Pinpoint the cell where the given text exists, returning its (X, Y) midpoint coordinate. 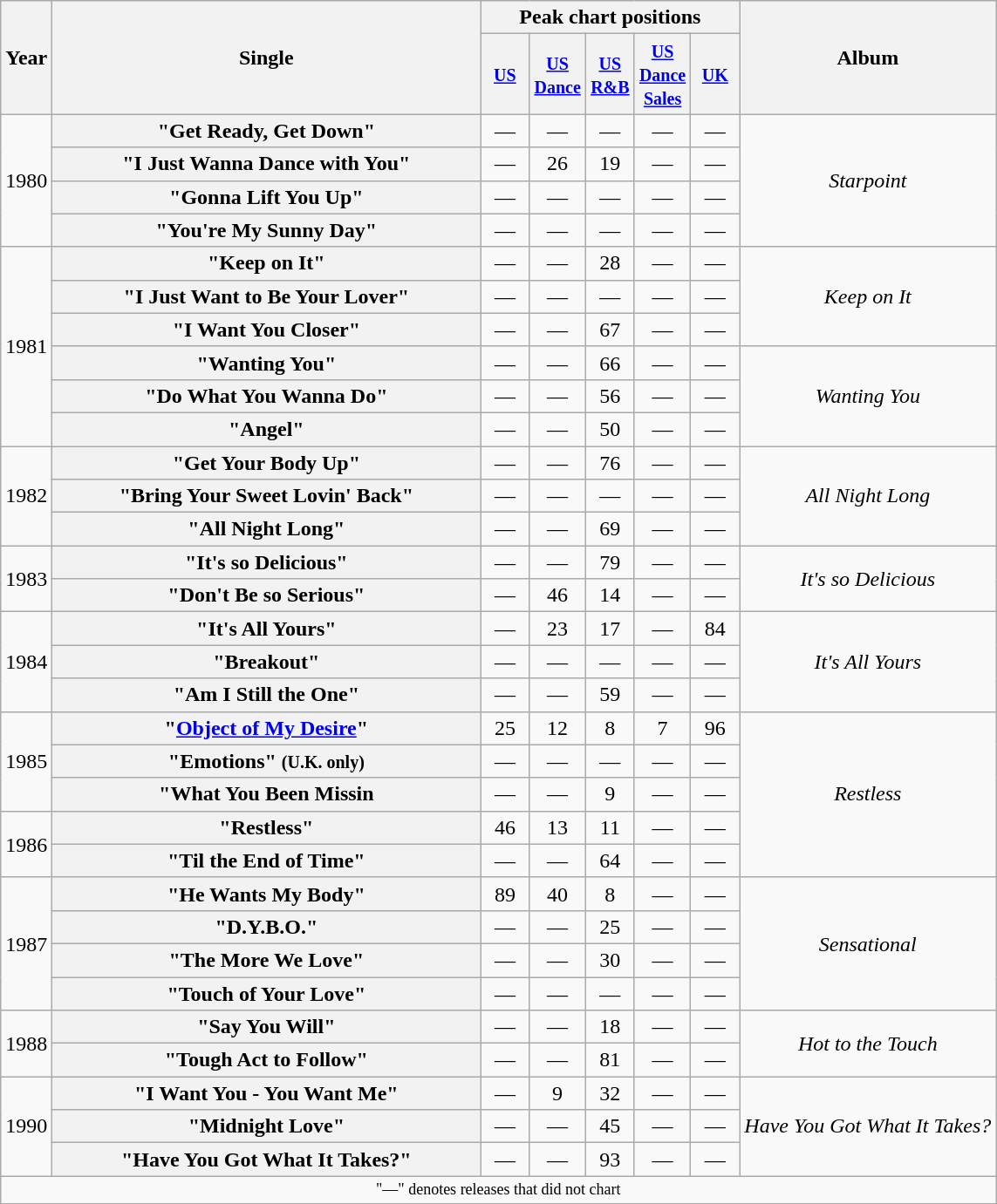
67 (610, 330)
69 (610, 529)
"You're My Sunny Day" (267, 230)
It's All Yours (868, 662)
11 (610, 827)
"Do What You Wanna Do" (267, 396)
"I Just Want to Be Your Lover" (267, 296)
18 (610, 1027)
"D.Y.B.O." (267, 927)
"It's All Yours" (267, 629)
1988 (26, 1044)
76 (610, 463)
"Touch of Your Love" (267, 993)
Restless (868, 794)
Album (868, 58)
1982 (26, 496)
1981 (26, 346)
28 (610, 263)
All Night Long (868, 496)
7 (662, 728)
1980 (26, 180)
Have You Got What It Takes? (868, 1126)
Hot to the Touch (868, 1044)
US (505, 74)
64 (610, 860)
1984 (26, 662)
"Say You Will" (267, 1027)
26 (557, 164)
1990 (26, 1126)
93 (610, 1160)
"It's so Delicious" (267, 562)
1986 (26, 844)
"Til the End of Time" (267, 860)
"Tough Act to Follow" (267, 1060)
1985 (26, 761)
32 (610, 1093)
"Midnight Love" (267, 1126)
56 (610, 396)
"Wanting You" (267, 363)
1987 (26, 943)
UK (715, 74)
"Get Your Body Up" (267, 463)
Keep on It (868, 296)
14 (610, 595)
"The More We Love" (267, 960)
12 (557, 728)
"I Just Wanna Dance with You" (267, 164)
19 (610, 164)
59 (610, 695)
"Emotions" (U.K. only) (267, 761)
17 (610, 629)
30 (610, 960)
Wanting You (868, 396)
"Am I Still the One" (267, 695)
96 (715, 728)
"Object of My Desire" (267, 728)
13 (557, 827)
79 (610, 562)
"—" denotes releases that did not chart (499, 1189)
Peak chart positions (611, 17)
"All Night Long" (267, 529)
Starpoint (868, 180)
Year (26, 58)
"Breakout" (267, 662)
US Dance (557, 74)
1983 (26, 579)
40 (557, 894)
"Bring Your Sweet Lovin' Back" (267, 496)
"Keep on It" (267, 263)
"Gonna Lift You Up" (267, 197)
66 (610, 363)
50 (610, 429)
"Restless" (267, 827)
"Have You Got What It Takes?" (267, 1160)
89 (505, 894)
"Get Ready, Get Down" (267, 131)
It's so Delicious (868, 579)
US R&B (610, 74)
US Dance Sales (662, 74)
Sensational (868, 943)
Single (267, 58)
81 (610, 1060)
23 (557, 629)
84 (715, 629)
"He Wants My Body" (267, 894)
"Angel" (267, 429)
"What You Been Missin (267, 794)
"I Want You - You Want Me" (267, 1093)
45 (610, 1126)
"Don't Be so Serious" (267, 595)
"I Want You Closer" (267, 330)
